Identify which cell holds the provided text, then report its (X, Y) central coordinate. 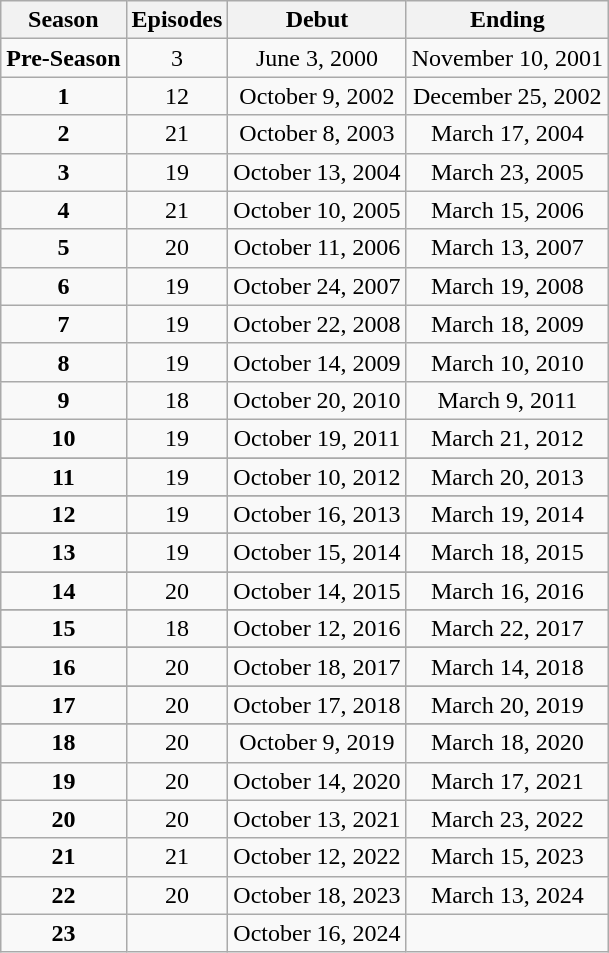
March 17, 2004 (507, 134)
December 25, 2002 (507, 96)
4 (64, 210)
8 (64, 362)
October 11, 2006 (317, 248)
November 10, 2001 (507, 58)
October 15, 2014 (317, 553)
March 13, 2007 (507, 248)
March 23, 2022 (507, 819)
October 16, 2024 (317, 933)
March 18, 2015 (507, 553)
March 19, 2014 (507, 515)
October 22, 2008 (317, 324)
16 (64, 667)
Episodes (177, 20)
March 23, 2005 (507, 172)
October 9, 2002 (317, 96)
March 17, 2021 (507, 781)
October 14, 2020 (317, 781)
March 18, 2020 (507, 743)
Season (64, 20)
October 12, 2022 (317, 857)
October 17, 2018 (317, 705)
Ending (507, 20)
March 20, 2013 (507, 477)
Pre-Season (64, 58)
October 8, 2003 (317, 134)
March 15, 2023 (507, 857)
October 18, 2017 (317, 667)
23 (64, 933)
14 (64, 591)
March 20, 2019 (507, 705)
March 18, 2009 (507, 324)
October 13, 2021 (317, 819)
March 19, 2008 (507, 286)
1 (64, 96)
June 3, 2000 (317, 58)
17 (64, 705)
5 (64, 248)
October 13, 2004 (317, 172)
15 (64, 629)
9 (64, 400)
Debut (317, 20)
October 16, 2013 (317, 515)
March 13, 2024 (507, 895)
October 14, 2009 (317, 362)
7 (64, 324)
March 15, 2006 (507, 210)
October 10, 2005 (317, 210)
October 12, 2016 (317, 629)
October 10, 2012 (317, 477)
March 10, 2010 (507, 362)
10 (64, 438)
March 14, 2018 (507, 667)
October 20, 2010 (317, 400)
11 (64, 477)
2 (64, 134)
October 18, 2023 (317, 895)
March 21, 2012 (507, 438)
October 9, 2019 (317, 743)
6 (64, 286)
October 24, 2007 (317, 286)
March 9, 2011 (507, 400)
13 (64, 553)
October 19, 2011 (317, 438)
March 22, 2017 (507, 629)
October 14, 2015 (317, 591)
March 16, 2016 (507, 591)
22 (64, 895)
